Find where the given text appears and provide that cell's center as (x, y) coordinate. 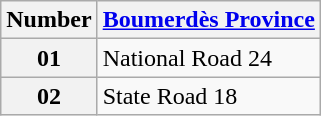
Number (49, 20)
01 (49, 58)
Boumerdès Province (208, 20)
02 (49, 96)
National Road 24 (208, 58)
State Road 18 (208, 96)
